Locate the cell with the specified text and output its (x, y) center coordinate. 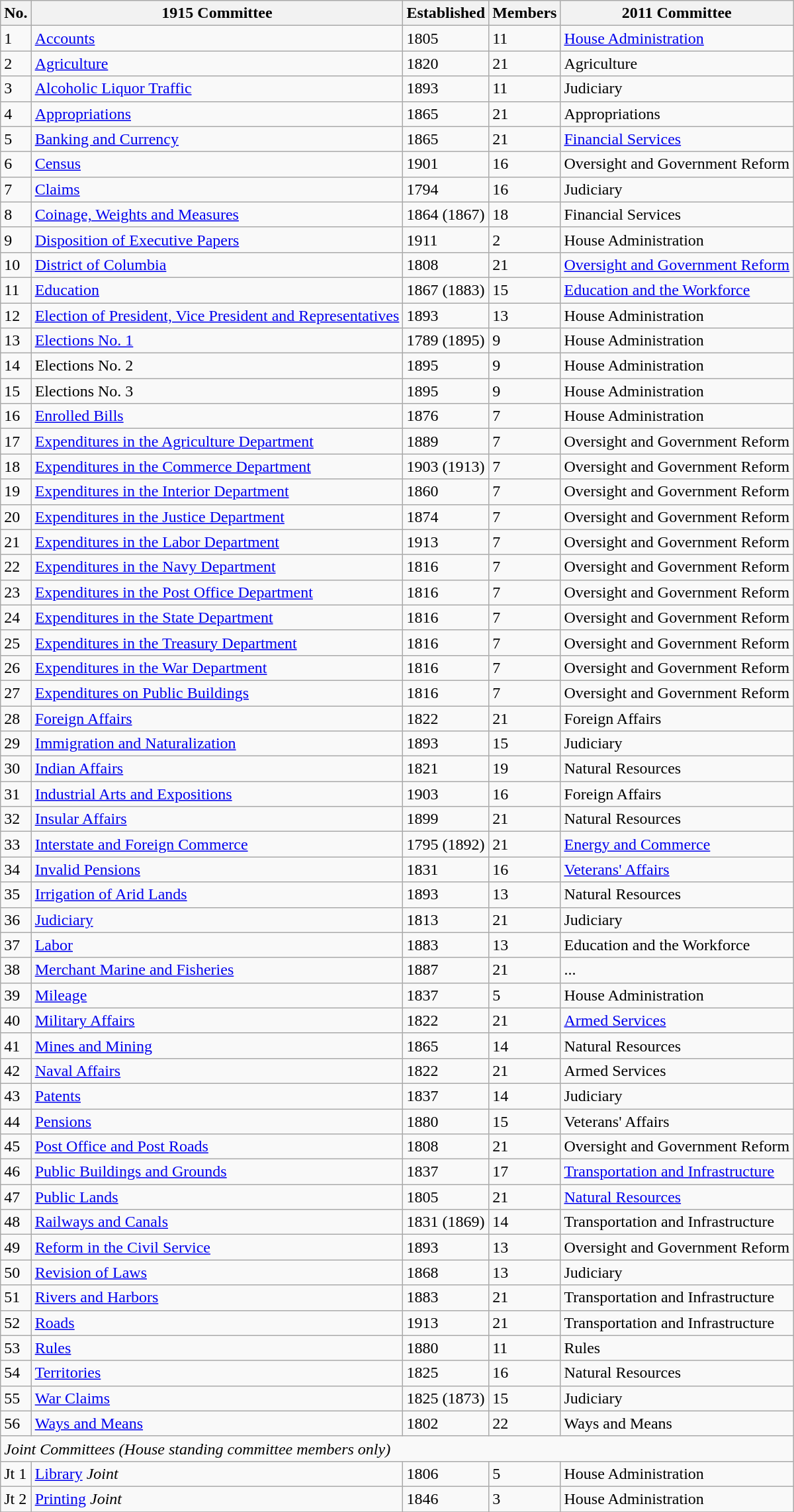
1901 (446, 164)
4 (16, 114)
1864 (1867) (446, 214)
1831 (446, 869)
1820 (446, 64)
1802 (446, 1423)
Roads (217, 1323)
43 (16, 1096)
10 (16, 265)
37 (16, 945)
35 (16, 895)
12 (16, 316)
Energy and Commerce (677, 844)
1903 (1913) (446, 467)
Territories (217, 1373)
33 (16, 844)
1911 (446, 240)
38 (16, 970)
Alcoholic Liquor Traffic (217, 89)
6 (16, 164)
Invalid Pensions (217, 869)
26 (16, 668)
Mileage (217, 995)
46 (16, 1172)
1821 (446, 769)
1 (16, 38)
52 (16, 1323)
1806 (446, 1474)
49 (16, 1247)
Jt 1 (16, 1474)
Expenditures in the War Department (217, 668)
Enrolled Bills (217, 416)
Elections No. 2 (217, 366)
40 (16, 1020)
51 (16, 1298)
25 (16, 643)
Mines and Mining (217, 1045)
1887 (446, 970)
Joint Committees (House standing committee members only) (397, 1448)
Expenditures in the State Department (217, 617)
34 (16, 869)
27 (16, 693)
2011 Committee (677, 13)
28 (16, 718)
Expenditures in the Commerce Department (217, 467)
No. (16, 13)
Labor (217, 945)
Coinage, Weights and Measures (217, 214)
Reform in the Civil Service (217, 1247)
Insular Affairs (217, 819)
8 (16, 214)
Public Buildings and Grounds (217, 1172)
1903 (446, 794)
1794 (446, 189)
Pensions (217, 1122)
1825 (446, 1373)
20 (16, 517)
Expenditures in the Navy Department (217, 567)
Immigration and Naturalization (217, 744)
1889 (446, 441)
1789 (1895) (446, 341)
Accounts (217, 38)
Interstate and Foreign Commerce (217, 844)
1876 (446, 416)
Public Lands (217, 1197)
Disposition of Executive Papers (217, 240)
32 (16, 819)
1868 (446, 1272)
Expenditures in the Justice Department (217, 517)
1867 (1883) (446, 290)
Naval Affairs (217, 1071)
Military Affairs (217, 1020)
1915 Committee (217, 13)
Expenditures in the Agriculture Department (217, 441)
Education (217, 290)
War Claims (217, 1398)
Elections No. 3 (217, 391)
Expenditures in the Labor Department (217, 542)
36 (16, 920)
Printing Joint (217, 1499)
Banking and Currency (217, 139)
45 (16, 1147)
1795 (1892) (446, 844)
Merchant Marine and Fisheries (217, 970)
Claims (217, 189)
31 (16, 794)
Census (217, 164)
41 (16, 1045)
Elections No. 1 (217, 341)
1813 (446, 920)
... (677, 970)
50 (16, 1272)
29 (16, 744)
Expenditures in the Interior Department (217, 492)
44 (16, 1122)
District of Columbia (217, 265)
48 (16, 1222)
Industrial Arts and Expositions (217, 794)
Irrigation of Arid Lands (217, 895)
Established (446, 13)
Election of President, Vice President and Representatives (217, 316)
39 (16, 995)
56 (16, 1423)
1899 (446, 819)
Rivers and Harbors (217, 1298)
Indian Affairs (217, 769)
Post Office and Post Roads (217, 1147)
1874 (446, 517)
Library Joint (217, 1474)
47 (16, 1197)
24 (16, 617)
1860 (446, 492)
55 (16, 1398)
30 (16, 769)
Revision of Laws (217, 1272)
53 (16, 1348)
Expenditures on Public Buildings (217, 693)
Members (525, 13)
42 (16, 1071)
Expenditures in the Post Office Department (217, 592)
Railways and Canals (217, 1222)
1825 (1873) (446, 1398)
54 (16, 1373)
1846 (446, 1499)
23 (16, 592)
Patents (217, 1096)
Expenditures in the Treasury Department (217, 643)
Jt 2 (16, 1499)
1831 (1869) (446, 1222)
